Return (X, Y) of the center of cell containing provided text 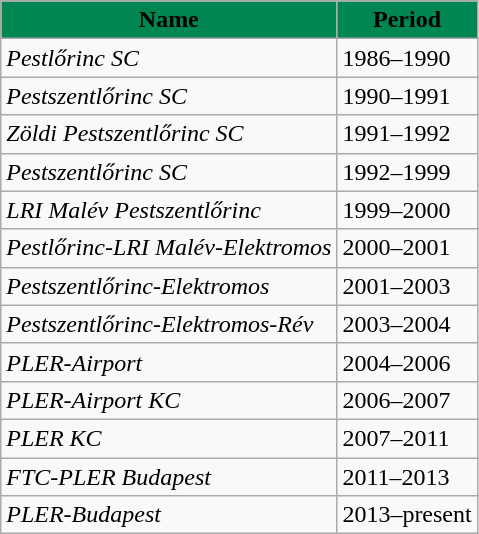
Pestlőrinc SC (169, 58)
2007–2011 (407, 438)
Zöldi Pestszentlőrinc SC (169, 134)
1990–1991 (407, 96)
2013–present (407, 515)
2004–2006 (407, 362)
PLER-Budapest (169, 515)
1999–2000 (407, 210)
Pestlőrinc-LRI Malév-Elektromos (169, 248)
LRI Malév Pestszentlőrinc (169, 210)
2000–2001 (407, 248)
2001–2003 (407, 286)
Name (169, 20)
1986–1990 (407, 58)
2003–2004 (407, 324)
Pestszentlőrinc-Elektromos-Rév (169, 324)
2011–2013 (407, 477)
PLER-Airport (169, 362)
2006–2007 (407, 400)
1991–1992 (407, 134)
Pestszentlőrinc-Elektromos (169, 286)
1992–1999 (407, 172)
Period (407, 20)
FTC-PLER Budapest (169, 477)
PLER-Airport KC (169, 400)
PLER KC (169, 438)
